Return the [X, Y] coordinate for the center point of the cell that contains the specified text.  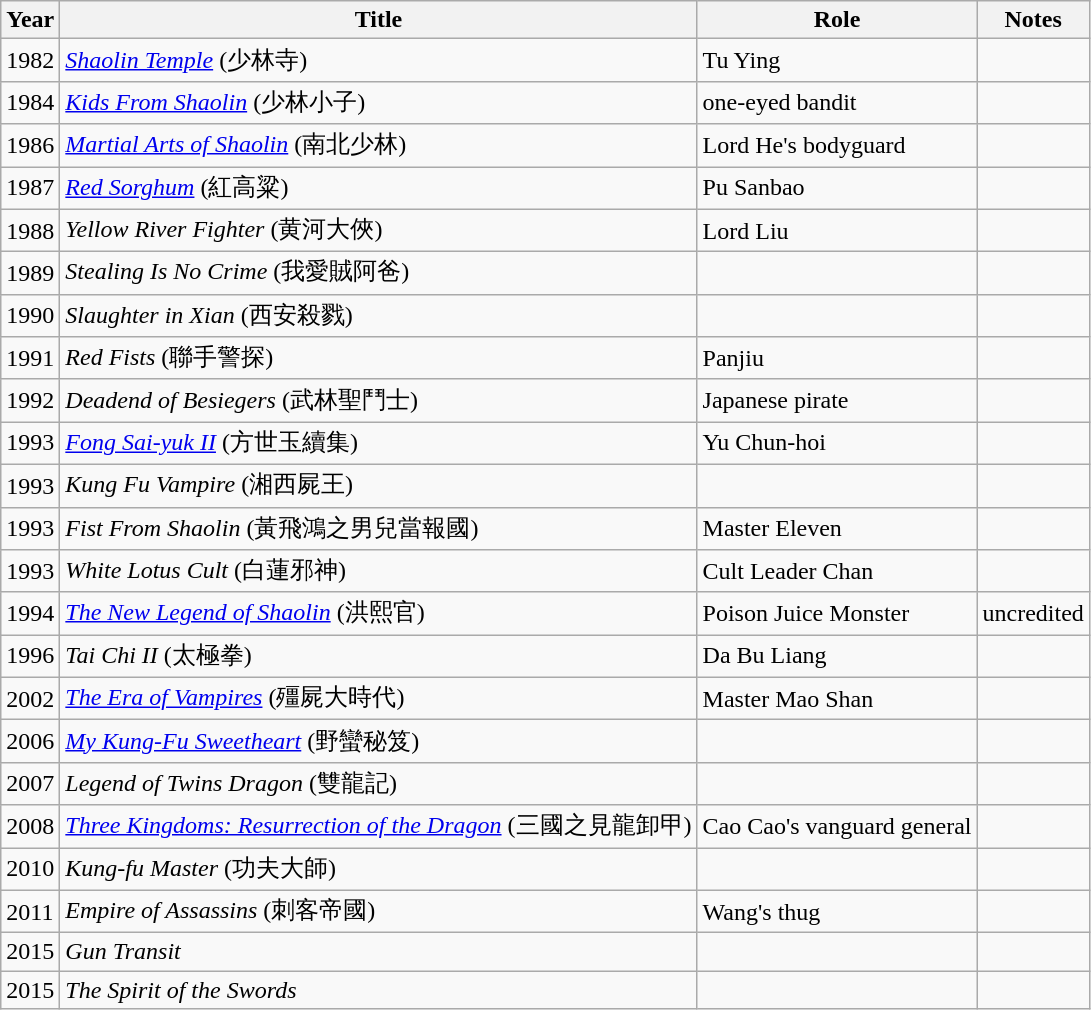
Shaolin Temple (少林寺) [378, 60]
Kids From Shaolin (少林小子) [378, 102]
Role [837, 20]
Cao Cao's vanguard general [837, 826]
1986 [30, 146]
Slaughter in Xian (西安殺戮) [378, 316]
Wang's thug [837, 912]
1992 [30, 400]
Tai Chi II (太極拳) [378, 656]
Notes [1033, 20]
My Kung-Fu Sweetheart (野蠻秘笈) [378, 742]
Fong Sai-yuk II (方世玉續集) [378, 444]
1994 [30, 614]
Pu Sanbao [837, 188]
Stealing Is No Crime (我愛賊阿爸) [378, 274]
1988 [30, 230]
Da Bu Liang [837, 656]
Tu Ying [837, 60]
1991 [30, 358]
one-eyed bandit [837, 102]
White Lotus Cult (白蓮邪神) [378, 572]
2008 [30, 826]
1996 [30, 656]
Lord He's bodyguard [837, 146]
Cult Leader Chan [837, 572]
Kung-fu Master (功夫大師) [378, 870]
The Era of Vampires (殭屍大時代) [378, 698]
Fist From Shaolin (黃飛鴻之男兒當報國) [378, 528]
1987 [30, 188]
Poison Juice Monster [837, 614]
Gun Transit [378, 952]
Title [378, 20]
Three Kingdoms: Resurrection of the Dragon (三國之見龍卸甲) [378, 826]
Red Sorghum (紅高粱) [378, 188]
uncredited [1033, 614]
Kung Fu Vampire (湘西屍王) [378, 486]
2002 [30, 698]
Panjiu [837, 358]
1989 [30, 274]
Red Fists (聯手警探) [378, 358]
2006 [30, 742]
The Spirit of the Swords [378, 990]
Master Mao Shan [837, 698]
Japanese pirate [837, 400]
1990 [30, 316]
2011 [30, 912]
2010 [30, 870]
1984 [30, 102]
Master Eleven [837, 528]
Lord Liu [837, 230]
The New Legend of Shaolin (洪熙官) [378, 614]
Yellow River Fighter (黄河大俠) [378, 230]
Year [30, 20]
Martial Arts of Shaolin (南北少林) [378, 146]
1982 [30, 60]
Legend of Twins Dragon (雙龍記) [378, 784]
2007 [30, 784]
Deadend of Besiegers (武林聖鬥士) [378, 400]
Yu Chun-hoi [837, 444]
Empire of Assassins (刺客帝國) [378, 912]
